Determine the (x, y) coordinate at the center of the cell enclosing the given text.  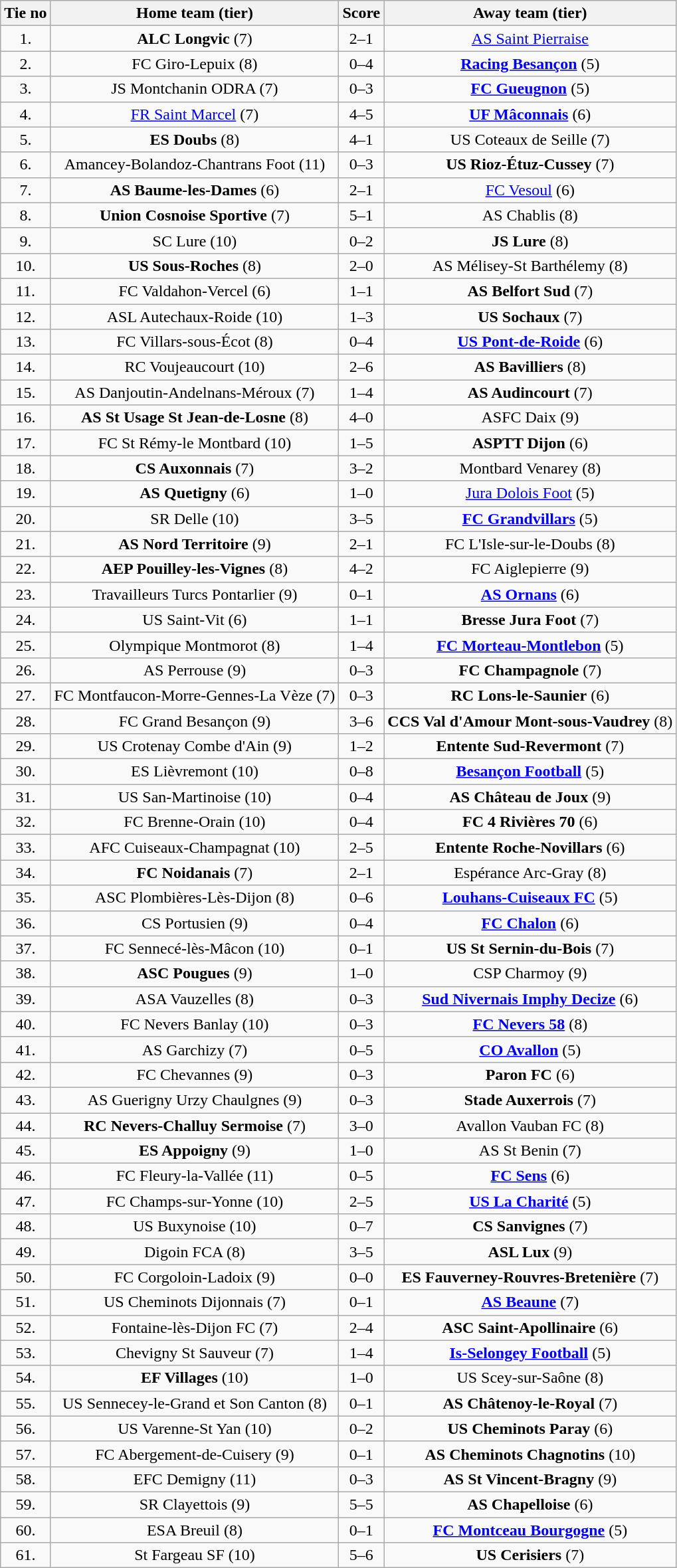
40. (25, 1024)
41. (25, 1049)
FC Fleury-la-Vallée (11) (195, 1176)
ES Doubs (8) (195, 139)
5–1 (361, 215)
Olympique Montmorot (8) (195, 645)
34. (25, 873)
15. (25, 392)
19. (25, 493)
2–0 (361, 266)
EF Villages (10) (195, 1378)
Entente Sud-Revermont (7) (530, 746)
AS St Benin (7) (530, 1151)
UF Mâconnais (6) (530, 114)
29. (25, 746)
AS Ornans (6) (530, 594)
FC Grand Besançon (9) (195, 721)
AS Château de Joux (9) (530, 797)
CS Sanvignes (7) (530, 1227)
Entente Roche-Novillars (6) (530, 847)
50. (25, 1277)
35. (25, 898)
FC Noidanais (7) (195, 873)
ASC Saint-Apollinaire (6) (530, 1328)
FC Gueugnon (5) (530, 89)
4–5 (361, 114)
ES Fauverney-Rouvres-Bretenière (7) (530, 1277)
FC Aiglepierre (9) (530, 569)
FC Morteau-Montlebon (5) (530, 645)
23. (25, 594)
ESA Breuil (8) (195, 1529)
Espérance Arc-Gray (8) (530, 873)
AS Châtenoy-le-Royal (7) (530, 1403)
5–6 (361, 1555)
FC Vesoul (6) (530, 190)
ASFC Daix (9) (530, 418)
AS Quetigny (6) (195, 493)
ES Appoigny (9) (195, 1151)
37. (25, 948)
0–6 (361, 898)
US Saint-Vit (6) (195, 620)
AS Bavilliers (8) (530, 367)
55. (25, 1403)
6. (25, 165)
AS Belfort Sud (7) (530, 291)
US Sennecey-le-Grand et Son Canton (8) (195, 1403)
Sud Nivernais Imphy Decize (6) (530, 999)
EFC Demigny (11) (195, 1479)
FC Sens (6) (530, 1176)
51. (25, 1302)
FC 4 Rivières 70 (6) (530, 822)
2–4 (361, 1328)
26. (25, 670)
US Rioz-Étuz-Cussey (7) (530, 165)
48. (25, 1227)
AS Mélisey-St Barthélemy (8) (530, 266)
FC Nevers 58 (8) (530, 1024)
FC Brenne-Orain (10) (195, 822)
FC Sennecé-lès-Mâcon (10) (195, 948)
10. (25, 266)
FC Valdahon-Vercel (6) (195, 291)
US Sous-Roches (8) (195, 266)
FC Giro-Lepuix (8) (195, 64)
36. (25, 923)
3–0 (361, 1126)
0–8 (361, 772)
Travailleurs Turcs Pontarlier (9) (195, 594)
14. (25, 367)
4–0 (361, 418)
Away team (tier) (530, 13)
54. (25, 1378)
FC Montfaucon-Morre-Gennes-La Vèze (7) (195, 695)
FR Saint Marcel (7) (195, 114)
US Pont-de-Roide (6) (530, 342)
5. (25, 139)
12. (25, 317)
Montbard Venarey (8) (530, 468)
47. (25, 1201)
US St Sernin-du-Bois (7) (530, 948)
58. (25, 1479)
16. (25, 418)
7. (25, 190)
FC Grandvillars (5) (530, 519)
Digoin FCA (8) (195, 1252)
CS Auxonnais (7) (195, 468)
Jura Dolois Foot (5) (530, 493)
2. (25, 64)
45. (25, 1151)
SC Lure (10) (195, 240)
AS Saint Pierraise (530, 39)
FC St Rémy-le Montbard (10) (195, 443)
AS Cheminots Chagnotins (10) (530, 1454)
44. (25, 1126)
AS Nord Territoire (9) (195, 544)
US Coteaux de Seille (7) (530, 139)
27. (25, 695)
3. (25, 89)
AS Danjoutin-Andelnans-Méroux (7) (195, 392)
US Crotenay Combe d'Ain (9) (195, 746)
AS Baume-les-Dames (6) (195, 190)
1–2 (361, 746)
46. (25, 1176)
0–7 (361, 1227)
Bresse Jura Foot (7) (530, 620)
8. (25, 215)
RC Nevers-Challuy Sermoise (7) (195, 1126)
FC L'Isle-sur-le-Doubs (8) (530, 544)
ASC Pougues (9) (195, 974)
FC Champs-sur-Yonne (10) (195, 1201)
4–2 (361, 569)
30. (25, 772)
Besançon Football (5) (530, 772)
Fontaine-lès-Dijon FC (7) (195, 1328)
1–3 (361, 317)
FC Chalon (6) (530, 923)
AS Chablis (8) (530, 215)
32. (25, 822)
AS Beaune (7) (530, 1302)
Paron FC (6) (530, 1075)
4. (25, 114)
4–1 (361, 139)
Amancey-Bolandoz-Chantrans Foot (11) (195, 165)
US San-Martinoise (10) (195, 797)
SR Clayettois (9) (195, 1504)
US Cerisiers (7) (530, 1555)
RC Lons-le-Saunier (6) (530, 695)
CS Portusien (9) (195, 923)
Stade Auxerrois (7) (530, 1100)
43. (25, 1100)
Chevigny St Sauveur (7) (195, 1353)
RC Voujeaucourt (10) (195, 367)
Union Cosnoise Sportive (7) (195, 215)
3–2 (361, 468)
31. (25, 797)
49. (25, 1252)
AFC Cuiseaux-Champagnat (10) (195, 847)
AS St Usage St Jean-de-Losne (8) (195, 418)
CO Avallon (5) (530, 1049)
FC Nevers Banlay (10) (195, 1024)
US Buxynoise (10) (195, 1227)
FC Villars-sous-Écot (8) (195, 342)
59. (25, 1504)
ALC Longvic (7) (195, 39)
53. (25, 1353)
US Sochaux (7) (530, 317)
1. (25, 39)
AS Chapelloise (6) (530, 1504)
1–5 (361, 443)
Tie no (25, 13)
39. (25, 999)
2–6 (361, 367)
61. (25, 1555)
US Scey-sur-Saône (8) (530, 1378)
FC Champagnole (7) (530, 670)
JS Lure (8) (530, 240)
Louhans-Cuiseaux FC (5) (530, 898)
US Varenne-St Yan (10) (195, 1429)
9. (25, 240)
Avallon Vauban FC (8) (530, 1126)
ASPTT Dijon (6) (530, 443)
Is-Selongey Football (5) (530, 1353)
21. (25, 544)
42. (25, 1075)
AS Audincourt (7) (530, 392)
52. (25, 1328)
US La Charité (5) (530, 1201)
CCS Val d'Amour Mont-sous-Vaudrey (8) (530, 721)
17. (25, 443)
AEP Pouilley-les-Vignes (8) (195, 569)
ASA Vauzelles (8) (195, 999)
38. (25, 974)
25. (25, 645)
60. (25, 1529)
18. (25, 468)
AS Guerigny Urzy Chaulgnes (9) (195, 1100)
US Cheminots Paray (6) (530, 1429)
20. (25, 519)
22. (25, 569)
FC Corgoloin-Ladoix (9) (195, 1277)
13. (25, 342)
St Fargeau SF (10) (195, 1555)
56. (25, 1429)
AS St Vincent-Bragny (9) (530, 1479)
3–6 (361, 721)
ES Lièvremont (10) (195, 772)
FC Abergement-de-Cuisery (9) (195, 1454)
11. (25, 291)
0–0 (361, 1277)
ASL Lux (9) (530, 1252)
CSP Charmoy (9) (530, 974)
SR Delle (10) (195, 519)
57. (25, 1454)
FC Montceau Bourgogne (5) (530, 1529)
AS Garchizy (7) (195, 1049)
JS Montchanin ODRA (7) (195, 89)
ASL Autechaux-Roide (10) (195, 317)
24. (25, 620)
28. (25, 721)
FC Chevannes (9) (195, 1075)
Racing Besançon (5) (530, 64)
ASC Plombières-Lès-Dijon (8) (195, 898)
AS Perrouse (9) (195, 670)
Score (361, 13)
Home team (tier) (195, 13)
5–5 (361, 1504)
33. (25, 847)
US Cheminots Dijonnais (7) (195, 1302)
